Pinpoint the cell where the given text exists, returning its (X, Y) midpoint coordinate. 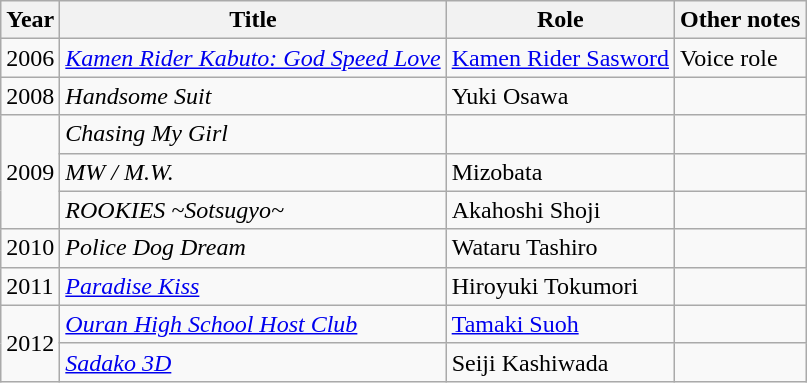
Mizobata (560, 172)
ROOKIES ~Sotsugyo~ (253, 210)
2011 (30, 286)
Year (30, 20)
2012 (30, 343)
Kamen Rider Kabuto: God Speed Love (253, 58)
Tamaki Suoh (560, 324)
Police Dog Dream (253, 248)
2010 (30, 248)
Sadako 3D (253, 362)
Handsome Suit (253, 96)
Ouran High School Host Club (253, 324)
Paradise Kiss (253, 286)
2008 (30, 96)
MW / M.W. (253, 172)
Hiroyuki Tokumori (560, 286)
Yuki Osawa (560, 96)
2006 (30, 58)
Wataru Tashiro (560, 248)
Other notes (740, 20)
Seiji Kashiwada (560, 362)
Kamen Rider Sasword (560, 58)
2009 (30, 172)
Akahoshi Shoji (560, 210)
Title (253, 20)
Chasing My Girl (253, 134)
Voice role (740, 58)
Role (560, 20)
